Provide the [x, y] coordinate of the cell's center where the given text is located.  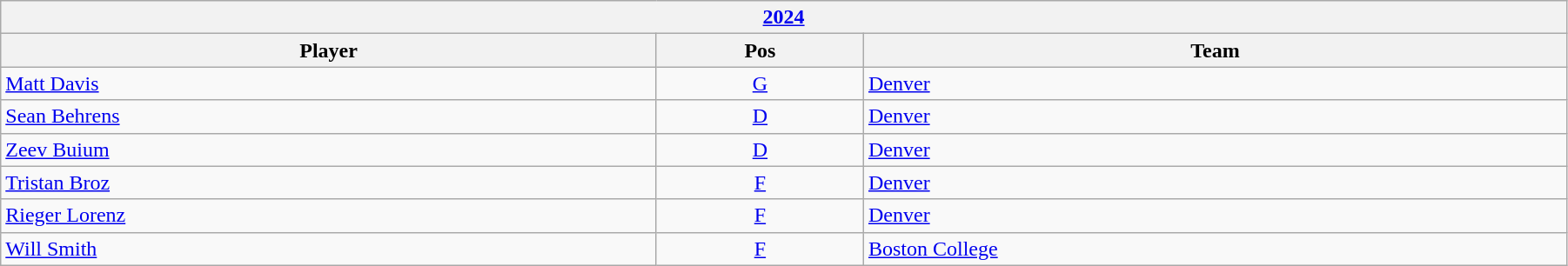
G [760, 83]
Team [1215, 50]
Pos [760, 50]
Rieger Lorenz [329, 216]
Matt Davis [329, 83]
Tristan Broz [329, 183]
2024 [784, 17]
Player [329, 50]
Sean Behrens [329, 116]
Zeev Buium [329, 150]
Boston College [1215, 249]
Will Smith [329, 249]
